Extract the [x, y] coordinate from the center of the cell holding the provided text.  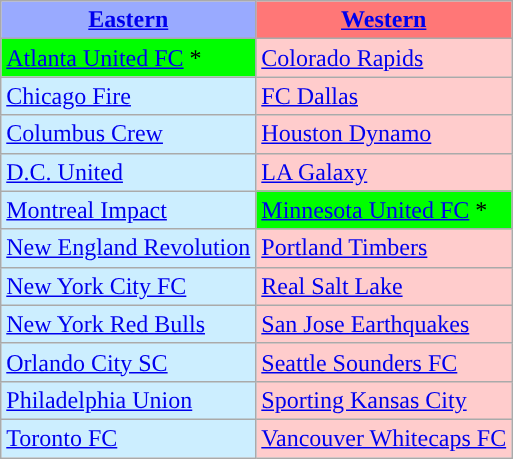
San Jose Earthquakes [384, 324]
Seattle Sounders FC [384, 362]
Colorado Rapids [384, 58]
Chicago Fire [128, 96]
Sporting Kansas City [384, 400]
Eastern [128, 20]
LA Galaxy [384, 172]
Toronto FC [128, 438]
Philadelphia Union [128, 400]
New England Revolution [128, 248]
Real Salt Lake [384, 286]
Western [384, 20]
Vancouver Whitecaps FC [384, 438]
New York Red Bulls [128, 324]
New York City FC [128, 286]
FC Dallas [384, 96]
Minnesota United FC * [384, 210]
Houston Dynamo [384, 134]
Columbus Crew [128, 134]
Atlanta United FC * [128, 58]
Portland Timbers [384, 248]
D.C. United [128, 172]
Montreal Impact [128, 210]
Orlando City SC [128, 362]
